Pinpoint the cell where the given text exists, returning its [X, Y] midpoint coordinate. 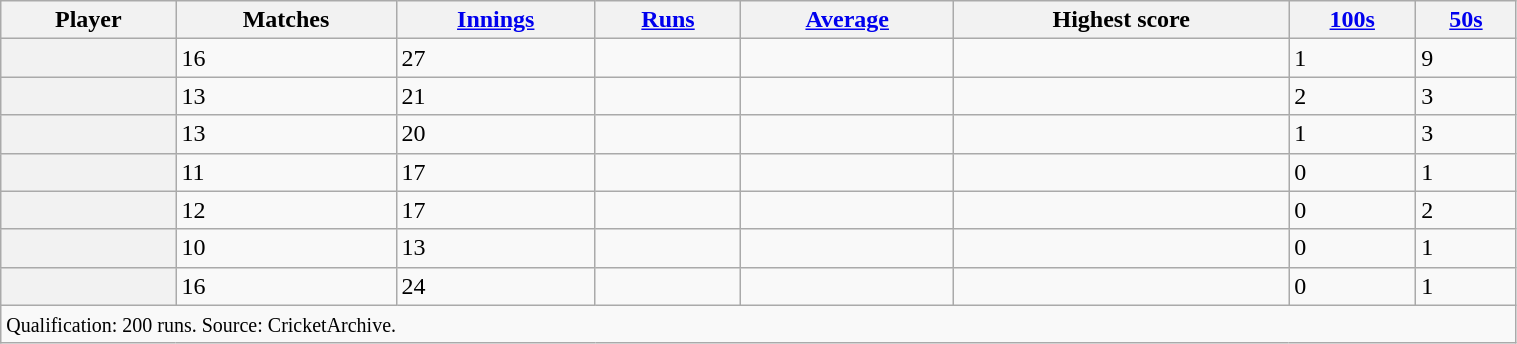
9 [1466, 58]
Player [88, 20]
Innings [496, 20]
27 [496, 58]
50s [1466, 20]
Highest score [1122, 20]
Matches [286, 20]
10 [286, 248]
20 [496, 134]
11 [286, 172]
100s [1352, 20]
Qualification: 200 runs. Source: CricketArchive. [758, 324]
Runs [668, 20]
12 [286, 210]
21 [496, 96]
Average [848, 20]
24 [496, 286]
